Determine the [x, y] coordinate at the center of the cell enclosing the given text.  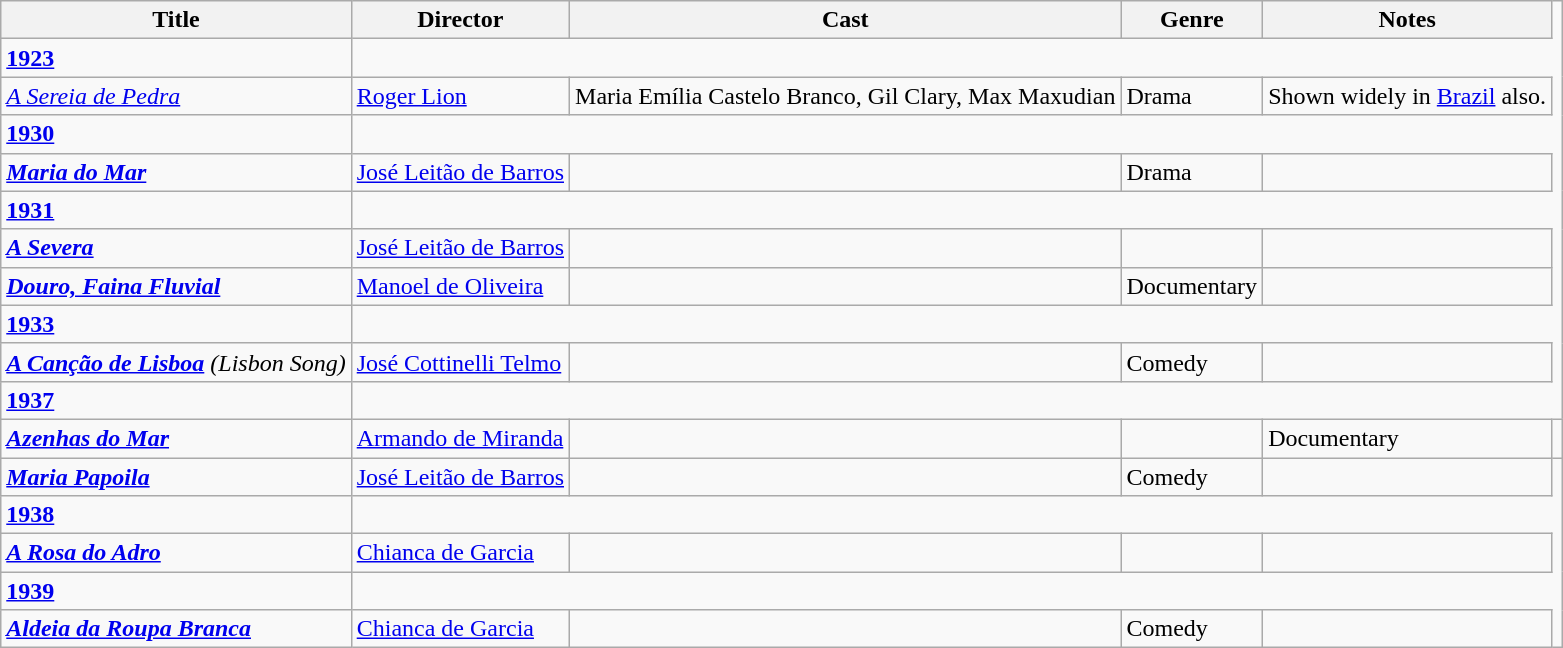
1930 [176, 134]
Armando de Miranda [460, 438]
1938 [176, 515]
Shown widely in Brazil also. [1408, 96]
A Canção de Lisboa (Lisbon Song) [176, 362]
1931 [176, 210]
Roger Lion [460, 96]
A Rosa do Adro [176, 553]
Maria Emília Castelo Branco, Gil Clary, Max Maxudian [846, 96]
1937 [176, 400]
1923 [176, 58]
Title [176, 20]
Cast [846, 20]
Maria Papoila [176, 477]
1933 [176, 324]
1939 [176, 591]
Notes [1408, 20]
Aldeia da Roupa Branca [176, 629]
Director [460, 20]
Maria do Mar [176, 172]
A Severa [176, 248]
Manoel de Oliveira [460, 286]
Azenhas do Mar [176, 438]
Douro, Faina Fluvial [176, 286]
Genre [1192, 20]
José Cottinelli Telmo [460, 362]
A Sereia de Pedra [176, 96]
